Return the (x, y) coordinate for the center point of the cell that contains the specified text.  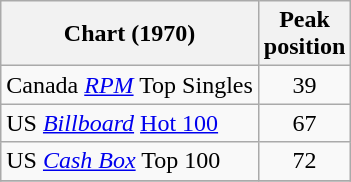
39 (304, 85)
US Billboard Hot 100 (130, 123)
Canada RPM Top Singles (130, 85)
US Cash Box Top 100 (130, 161)
67 (304, 123)
Peakposition (304, 34)
Chart (1970) (130, 34)
72 (304, 161)
